Capture the cell that displays the provided text and extract its (x, y) central coordinate. 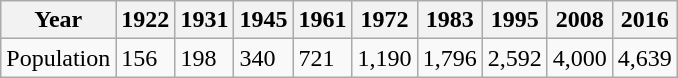
1995 (514, 20)
1945 (264, 20)
4,639 (644, 58)
2016 (644, 20)
1931 (204, 20)
4,000 (580, 58)
156 (146, 58)
1972 (384, 20)
721 (322, 58)
1983 (450, 20)
198 (204, 58)
1,796 (450, 58)
2,592 (514, 58)
1961 (322, 20)
1,190 (384, 58)
Year (58, 20)
340 (264, 58)
1922 (146, 20)
2008 (580, 20)
Population (58, 58)
